Return the (x, y) coordinate for the center point of the cell that contains the specified text.  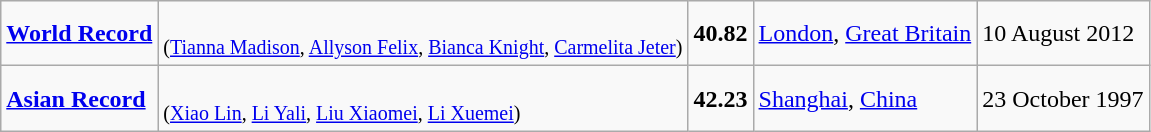
Asian Record (80, 98)
40.82 (720, 34)
10 August 2012 (1063, 34)
Shanghai, China (865, 98)
London, Great Britain (865, 34)
(Tianna Madison, Allyson Felix, Bianca Knight, Carmelita Jeter) (423, 34)
23 October 1997 (1063, 98)
(Xiao Lin, Li Yali, Liu Xiaomei, Li Xuemei) (423, 98)
World Record (80, 34)
42.23 (720, 98)
